Determine the [X, Y] coordinate at the center of the cell enclosing the given text.  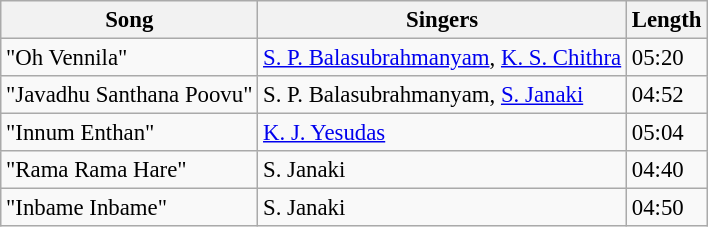
"Inbame Inbame" [130, 208]
S. P. Balasubrahmanyam, K. S. Chithra [442, 58]
"Javadhu Santhana Poovu" [130, 95]
"Innum Enthan" [130, 133]
04:40 [667, 170]
04:52 [667, 95]
"Rama Rama Hare" [130, 170]
S. P. Balasubrahmanyam, S. Janaki [442, 95]
05:04 [667, 133]
Song [130, 20]
"Oh Vennila" [130, 58]
05:20 [667, 58]
04:50 [667, 208]
Singers [442, 20]
Length [667, 20]
K. J. Yesudas [442, 133]
